Return the (x, y) coordinate for the center point of the cell that contains the specified text.  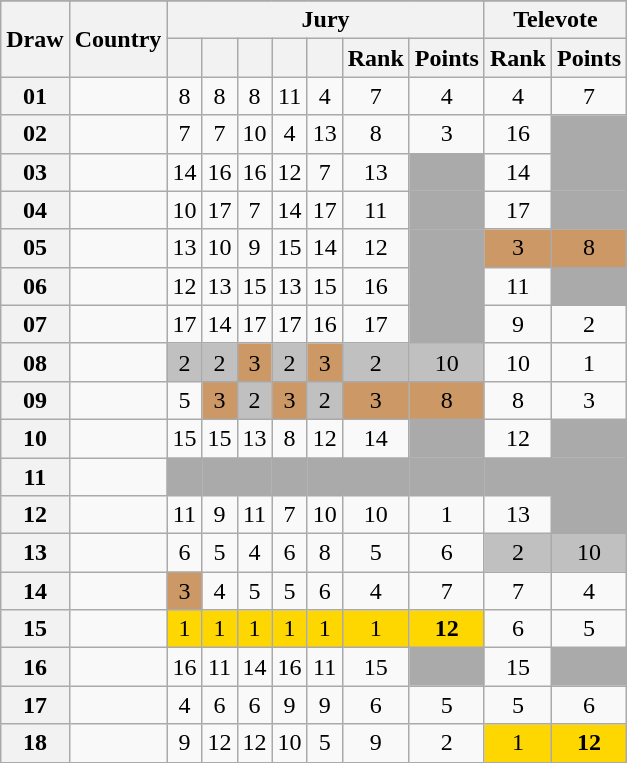
09 (35, 400)
02 (35, 134)
Country (118, 39)
Draw (35, 39)
04 (35, 210)
18 (35, 743)
06 (35, 286)
Jury (326, 20)
01 (35, 96)
03 (35, 172)
Televote (555, 20)
08 (35, 362)
05 (35, 248)
07 (35, 324)
